Capture the cell that displays the provided text and extract its [X, Y] central coordinate. 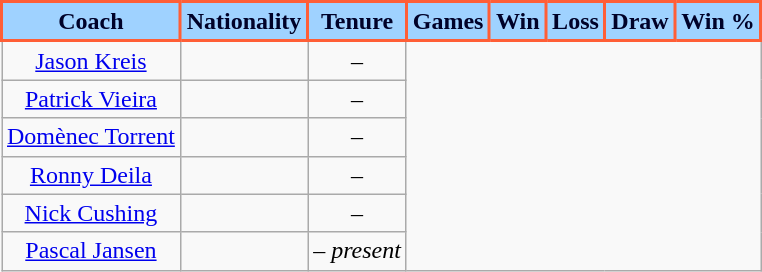
Win [518, 22]
Jason Kreis [92, 60]
Draw [640, 22]
Pascal Jansen [92, 251]
Coach [92, 22]
Domènec Torrent [92, 137]
Loss [576, 22]
Tenure [358, 22]
Nationality [244, 22]
Patrick Vieira [92, 99]
Nick Cushing [92, 213]
Win % [718, 22]
– present [358, 251]
Ronny Deila [92, 175]
Games [448, 22]
